Pinpoint the cell where the given text exists, returning its (x, y) midpoint coordinate. 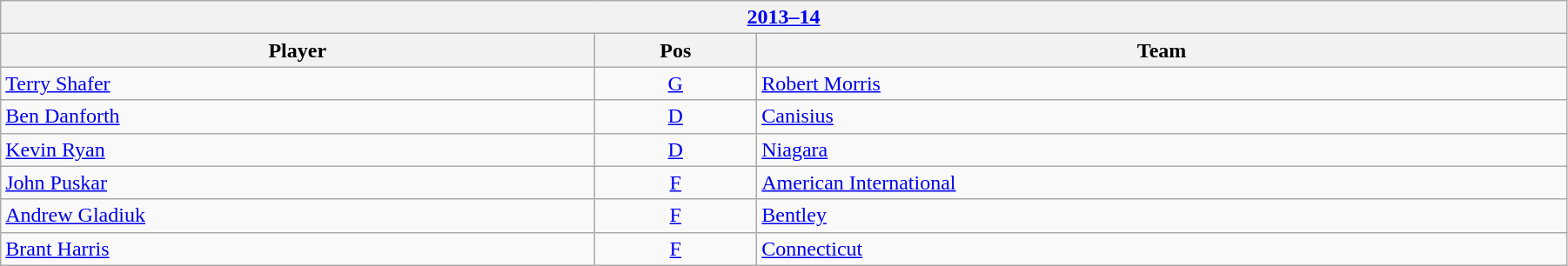
Player (298, 50)
Connecticut (1163, 249)
Robert Morris (1163, 83)
John Puskar (298, 183)
Bentley (1163, 216)
Niagara (1163, 150)
American International (1163, 183)
Kevin Ryan (298, 150)
Andrew Gladiuk (298, 216)
Ben Danforth (298, 116)
Team (1163, 50)
Canisius (1163, 116)
G (675, 83)
Terry Shafer (298, 83)
Pos (675, 50)
Brant Harris (298, 249)
2013–14 (784, 17)
